Scan for the cell matching the given text and deliver its [X, Y] coordinate at center. 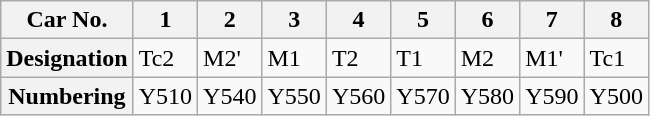
Y560 [358, 96]
6 [487, 20]
1 [165, 20]
3 [294, 20]
M2' [230, 58]
5 [423, 20]
T1 [423, 58]
Y500 [616, 96]
Tc2 [165, 58]
4 [358, 20]
M1' [552, 58]
Car No. [67, 20]
8 [616, 20]
Y540 [230, 96]
M2 [487, 58]
T2 [358, 58]
Tc1 [616, 58]
Y570 [423, 96]
Y510 [165, 96]
M1 [294, 58]
7 [552, 20]
Y550 [294, 96]
2 [230, 20]
Designation [67, 58]
Y580 [487, 96]
Numbering [67, 96]
Y590 [552, 96]
